Detect which cell encompasses the target text, then output its (X, Y) center coordinate. 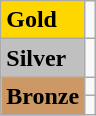
Bronze (43, 96)
Silver (43, 58)
Gold (43, 20)
